For the text-containing cell, return its midpoint in (X, Y) coordinate format. 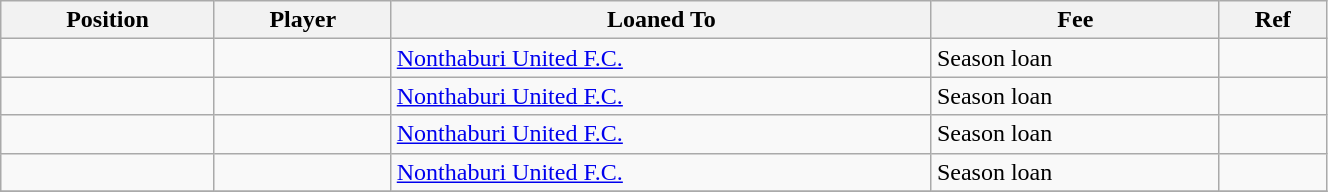
Player (302, 20)
Loaned To (661, 20)
Ref (1272, 20)
Fee (1075, 20)
Position (108, 20)
